Search for the cell housing the specified text and yield its (x, y) center coordinate. 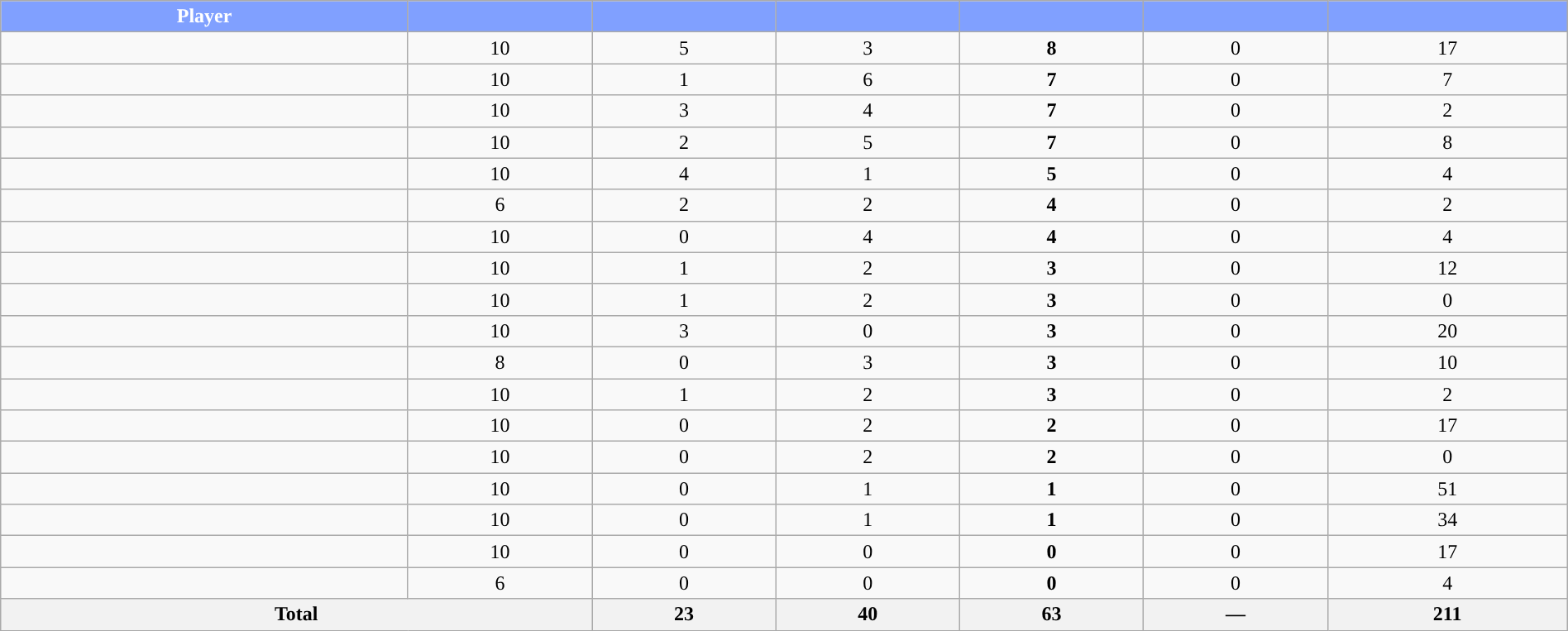
51 (1447, 489)
Total (296, 614)
211 (1447, 614)
12 (1447, 268)
40 (868, 614)
— (1236, 614)
20 (1447, 331)
34 (1447, 520)
23 (684, 614)
Player (205, 17)
63 (1051, 614)
